Return [X, Y] of the center of cell containing provided text 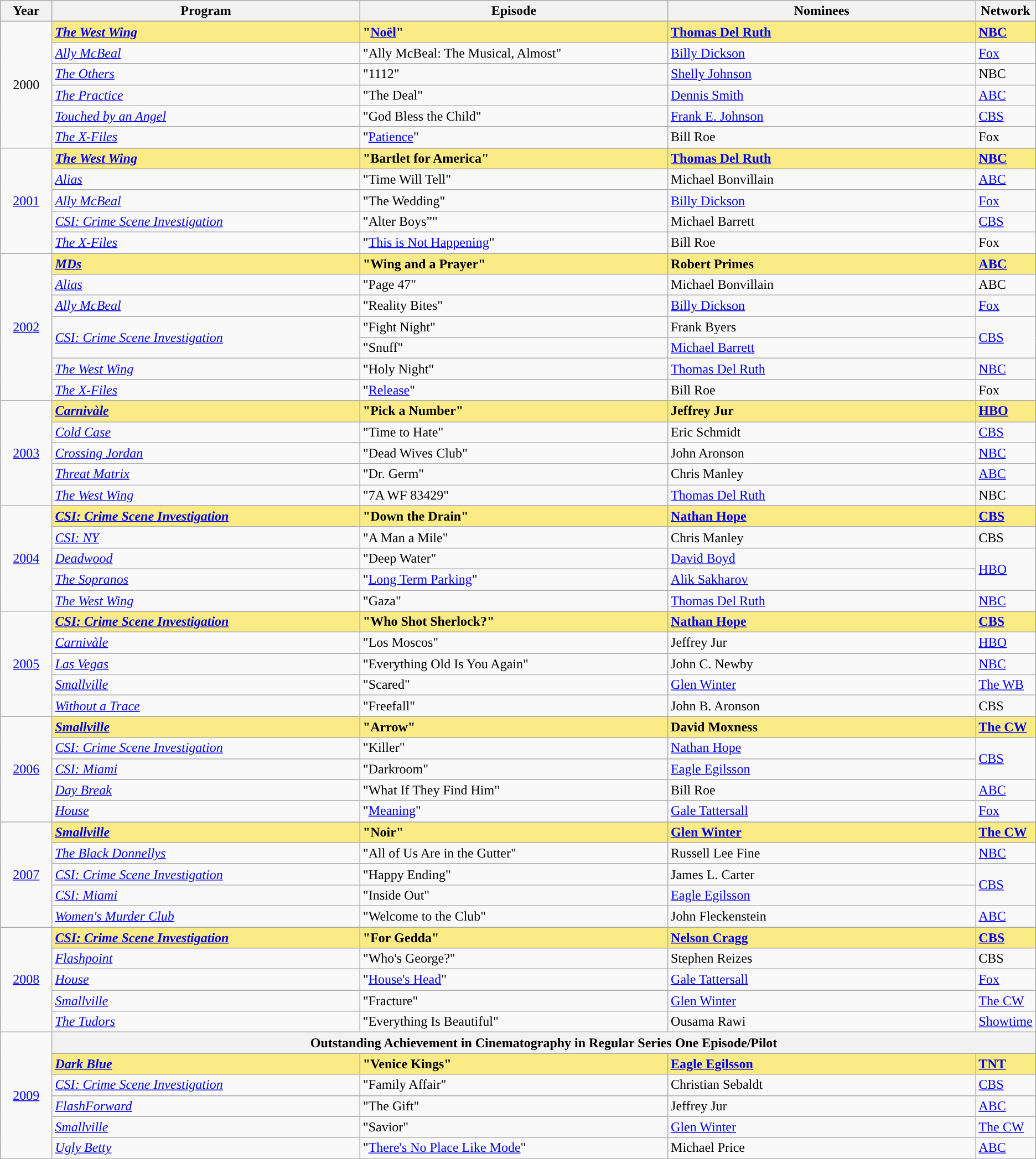
Shelly Johnson [822, 74]
"Fight Night" [514, 327]
Las Vegas [206, 664]
Deadwood [206, 558]
Women's Murder Club [206, 916]
"Time Will Tell" [514, 179]
Network [1006, 11]
The Tudors [206, 1022]
"For Gedda" [514, 938]
"Patience" [514, 137]
"Page 47" [514, 285]
John C. Newby [822, 664]
"The Gift" [514, 1106]
"God Bless the Child" [514, 116]
Ugly Betty [206, 1148]
Nominees [822, 11]
The Sopranos [206, 579]
2004 [27, 558]
"A Man a Mile" [514, 537]
2009 [27, 1095]
"7A WF 83429" [514, 495]
TNT [1006, 1064]
The WB [1006, 685]
"House's Head" [514, 980]
"Reality Bites" [514, 306]
Flashpoint [206, 959]
Program [206, 11]
Year [27, 11]
Cold Case [206, 432]
"The Deal" [514, 95]
2008 [27, 980]
2003 [27, 453]
Stephen Reizes [822, 959]
2007 [27, 874]
John B. Aronson [822, 706]
Dennis Smith [822, 95]
"This is Not Happening" [514, 242]
2005 [27, 664]
"Everything Is Beautiful" [514, 1022]
"Los Moscos" [514, 643]
"Happy Ending" [514, 874]
Eric Schmidt [822, 432]
Showtime [1006, 1022]
FlashForward [206, 1106]
The Black Donnellys [206, 853]
Episode [514, 11]
Michael Price [822, 1148]
"Who Shot Sherlock?" [514, 622]
"Arrow" [514, 727]
"Release" [514, 390]
David Moxness [822, 727]
"Everything Old Is You Again" [514, 664]
2006 [27, 769]
Russell Lee Fine [822, 853]
"Bartlet for America" [514, 158]
David Boyd [822, 558]
"Killer" [514, 748]
MDs [206, 264]
CSI: NY [206, 537]
"Snuff" [514, 348]
Frank Byers [822, 327]
Christian Sebaldt [822, 1085]
John Aronson [822, 453]
"Deep Water" [514, 558]
Alik Sakharov [822, 579]
Ousama Rawi [822, 1022]
"Darkroom" [514, 769]
2001 [27, 200]
"Dr. Germ" [514, 474]
Without a Trace [206, 706]
John Fleckenstein [822, 916]
"Noir" [514, 832]
Nelson Cragg [822, 938]
"Pick a Number" [514, 411]
"Time to Hate" [514, 432]
Crossing Jordan [206, 453]
"Savior" [514, 1127]
"1112" [514, 74]
"Welcome to the Club" [514, 916]
"Long Term Parking" [514, 579]
"The Wedding" [514, 200]
"Venice Kings" [514, 1064]
"Freefall" [514, 706]
"Fracture" [514, 1001]
"Scared" [514, 685]
"Wing and a Prayer" [514, 264]
"Alter Boys”" [514, 221]
"Noël" [514, 32]
"Ally McBeal: The Musical, Almost" [514, 53]
"Meaning" [514, 811]
Touched by an Angel [206, 116]
"Who's George?" [514, 959]
"Family Affair" [514, 1085]
The Others [206, 74]
Outstanding Achievement in Cinematography in Regular Series One Episode/Pilot [543, 1043]
Day Break [206, 790]
Robert Primes [822, 264]
2002 [27, 327]
Frank E. Johnson [822, 116]
"Holy Night" [514, 369]
James L. Carter [822, 874]
"There's No Place Like Mode" [514, 1148]
"Dead Wives Club" [514, 453]
2000 [27, 85]
"What If They Find Him" [514, 790]
"Inside Out" [514, 895]
The Practice [206, 95]
Threat Matrix [206, 474]
"All of Us Are in the Gutter" [514, 853]
"Down the Drain" [514, 516]
"Gaza" [514, 600]
Dark Blue [206, 1064]
